Provide the [x, y] coordinate of the cell's center where the given text is located.  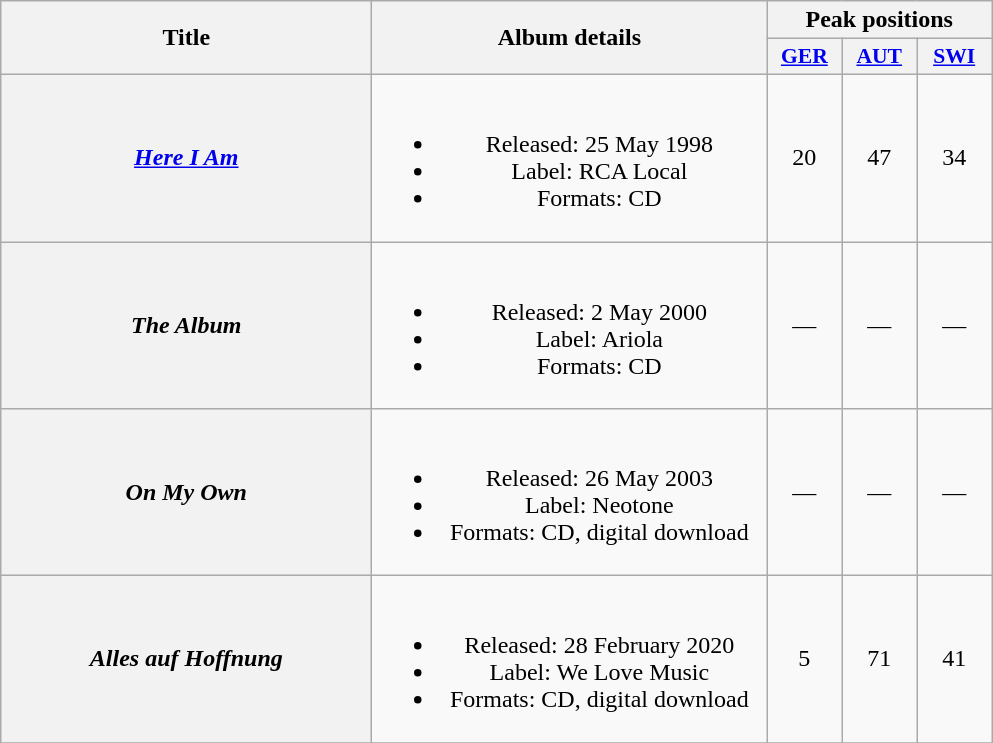
Peak positions [880, 20]
The Album [186, 326]
GER [804, 57]
41 [954, 660]
Released: 25 May 1998Label: RCA LocalFormats: CD [570, 158]
AUT [880, 57]
20 [804, 158]
Title [186, 38]
Released: 26 May 2003Label: NeotoneFormats: CD, digital download [570, 492]
34 [954, 158]
Alles auf Hoffnung [186, 660]
On My Own [186, 492]
Here I Am [186, 158]
SWI [954, 57]
71 [880, 660]
47 [880, 158]
5 [804, 660]
Album details [570, 38]
Released: 28 February 2020Label: We Love MusicFormats: CD, digital download [570, 660]
Released: 2 May 2000Label: AriolaFormats: CD [570, 326]
